Scan for the cell matching the given text and deliver its [X, Y] coordinate at center. 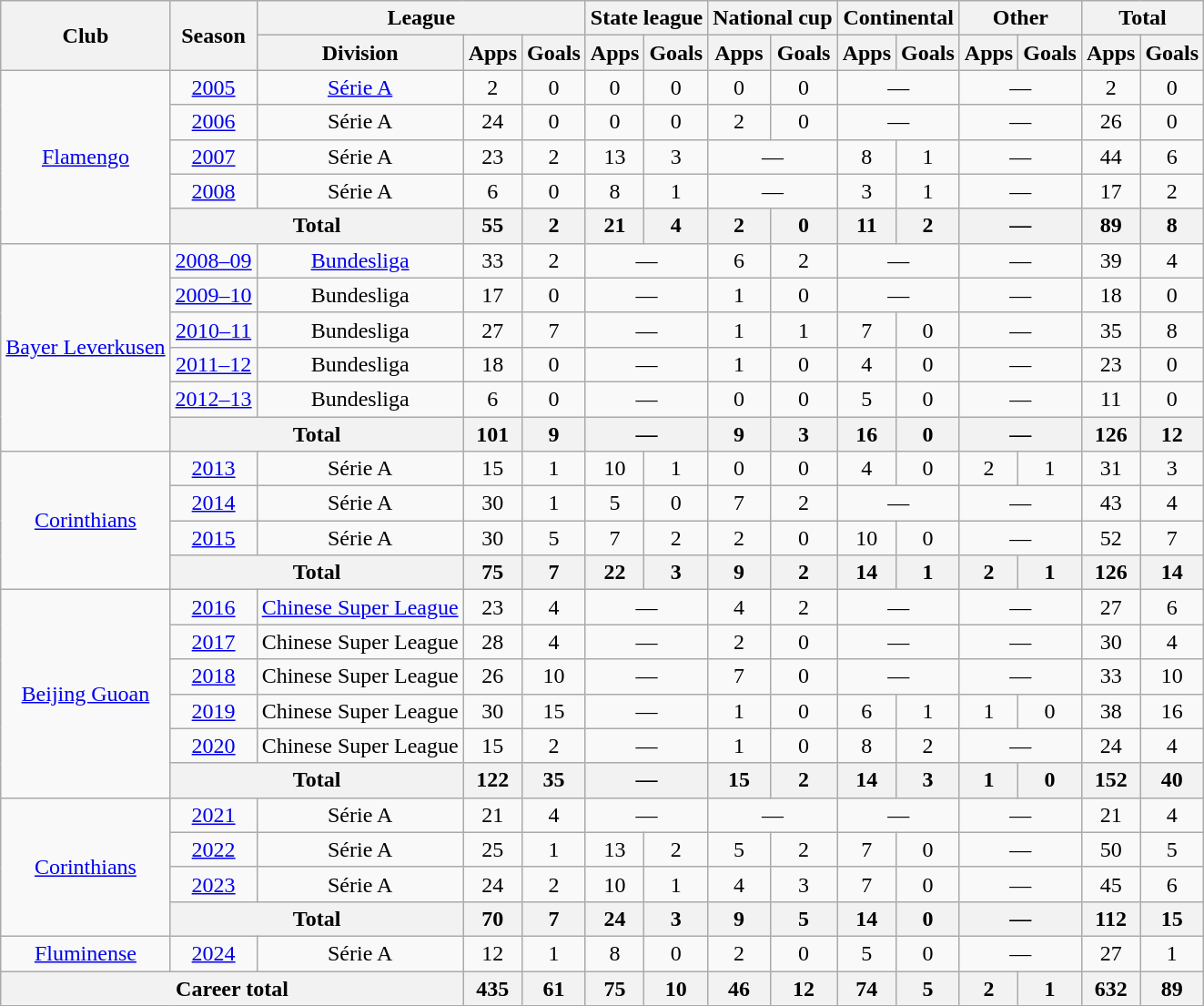
122 [492, 780]
25 [492, 849]
101 [492, 434]
152 [1110, 780]
45 [1110, 884]
2015 [213, 538]
National cup [773, 18]
70 [492, 919]
61 [554, 988]
2007 [213, 157]
2011–12 [213, 364]
2022 [213, 849]
50 [1110, 849]
46 [739, 988]
2010–11 [213, 330]
2016 [213, 607]
44 [1110, 157]
Division [360, 53]
Beijing Guoan [86, 694]
2024 [213, 953]
2008 [213, 191]
28 [492, 642]
112 [1110, 919]
Flamengo [86, 157]
Career total [232, 988]
2019 [213, 711]
Fluminense [86, 953]
2020 [213, 746]
Other [1020, 18]
2012–13 [213, 399]
2021 [213, 815]
2014 [213, 503]
22 [614, 573]
2006 [213, 122]
2018 [213, 676]
43 [1110, 503]
Season [213, 36]
52 [1110, 538]
435 [492, 988]
League [420, 18]
40 [1172, 780]
38 [1110, 711]
Bayer Leverkusen [86, 347]
2005 [213, 87]
39 [1110, 260]
2013 [213, 469]
55 [492, 226]
2017 [213, 642]
2008–09 [213, 260]
74 [866, 988]
2009–10 [213, 295]
State league [646, 18]
Club [86, 36]
Continental [898, 18]
31 [1110, 469]
632 [1110, 988]
2023 [213, 884]
